Provide the [x, y] coordinate of the cell's center where the given text is located.  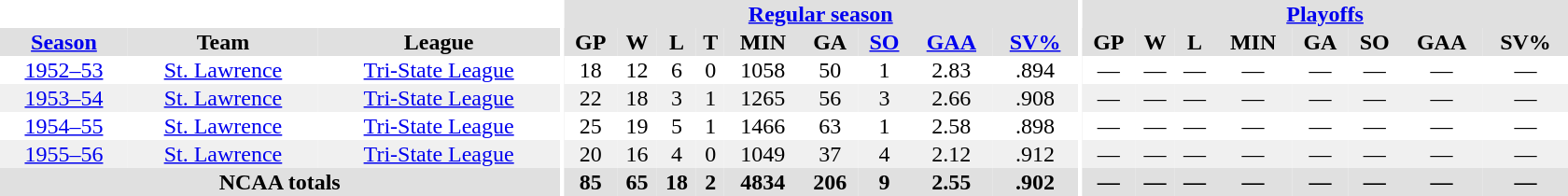
League [439, 42]
50 [829, 70]
12 [637, 70]
1058 [763, 70]
T [710, 42]
NCAA totals [280, 182]
Team [223, 42]
Playoffs [1325, 14]
1955–56 [63, 154]
22 [590, 98]
.898 [1036, 126]
1953–54 [63, 98]
6 [677, 70]
1049 [763, 154]
4834 [763, 182]
19 [637, 126]
9 [885, 182]
.912 [1036, 154]
.908 [1036, 98]
2.55 [952, 182]
85 [590, 182]
25 [590, 126]
37 [829, 154]
1265 [763, 98]
.894 [1036, 70]
56 [829, 98]
.902 [1036, 182]
2.12 [952, 154]
206 [829, 182]
2.66 [952, 98]
1952–53 [63, 70]
1466 [763, 126]
63 [829, 126]
16 [637, 154]
5 [677, 126]
Regular season [820, 14]
65 [637, 182]
2.83 [952, 70]
1954–55 [63, 126]
Season [63, 42]
2.58 [952, 126]
20 [590, 154]
2 [710, 182]
